Pinpoint the cell where the given text exists, returning its (X, Y) midpoint coordinate. 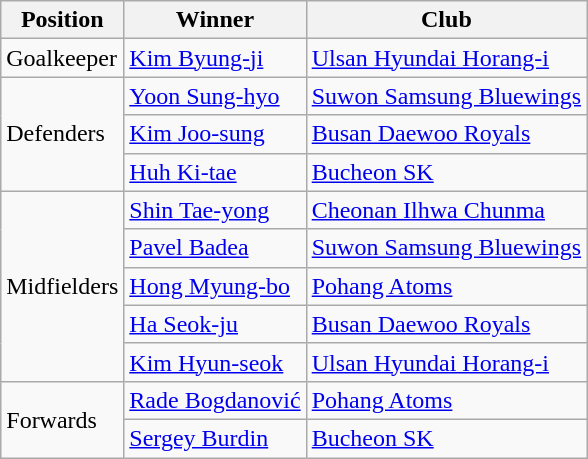
Winner (215, 20)
Goalkeeper (62, 58)
Kim Joo-sung (215, 134)
Ha Seok-ju (215, 324)
Kim Byung-ji (215, 58)
Rade Bogdanović (215, 400)
Sergey Burdin (215, 438)
Cheonan Ilhwa Chunma (446, 210)
Shin Tae-yong (215, 210)
Defenders (62, 134)
Kim Hyun-seok (215, 362)
Club (446, 20)
Midfielders (62, 286)
Pavel Badea (215, 248)
Forwards (62, 419)
Yoon Sung-hyo (215, 96)
Huh Ki-tae (215, 172)
Hong Myung-bo (215, 286)
Position (62, 20)
